Return [X, Y] of the center of cell containing provided text 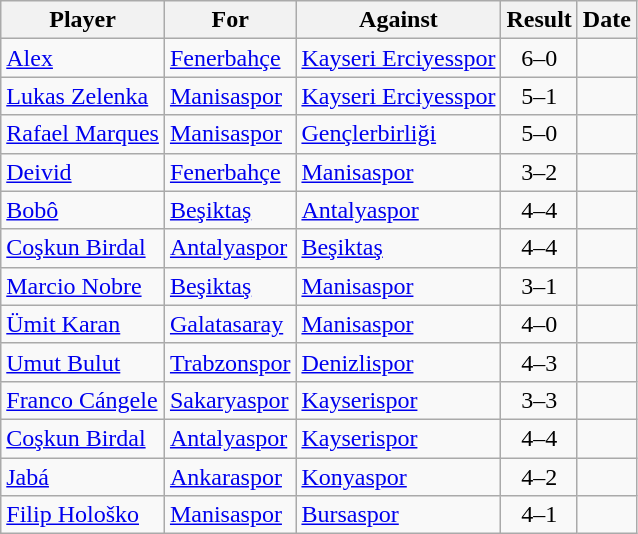
Galatasaray [230, 324]
4–2 [539, 477]
Player [83, 20]
Umut Bulut [83, 362]
Ankaraspor [230, 477]
5–0 [539, 134]
3–3 [539, 400]
Marcio Nobre [83, 286]
6–0 [539, 58]
5–1 [539, 96]
For [230, 20]
Against [398, 20]
Alex [83, 58]
Sakaryaspor [230, 400]
4–3 [539, 362]
3–2 [539, 172]
4–0 [539, 324]
Ümit Karan [83, 324]
Rafael Marques [83, 134]
Jabá [83, 477]
3–1 [539, 286]
Trabzonspor [230, 362]
Gençlerbirliği [398, 134]
Denizlispor [398, 362]
Konyaspor [398, 477]
Franco Cángele [83, 400]
Deivid [83, 172]
Bursaspor [398, 515]
Result [539, 20]
Date [606, 20]
Filip Hološko [83, 515]
4–1 [539, 515]
Bobô [83, 210]
Lukas Zelenka [83, 96]
